Detect which cell encompasses the target text, then output its (X, Y) center coordinate. 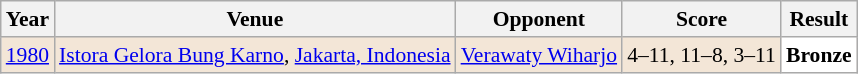
4–11, 11–8, 3–11 (702, 55)
Score (702, 19)
Venue (255, 19)
Bronze (819, 55)
1980 (28, 55)
Opponent (539, 19)
Verawaty Wiharjo (539, 55)
Istora Gelora Bung Karno, Jakarta, Indonesia (255, 55)
Year (28, 19)
Result (819, 19)
